Determine the [X, Y] coordinate at the center of the cell enclosing the given text.  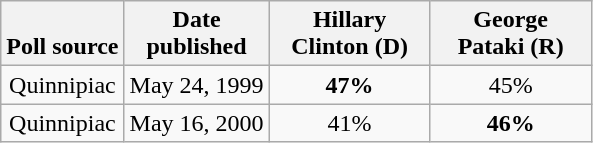
47% [350, 85]
May 24, 1999 [196, 85]
41% [350, 123]
GeorgePataki (R) [510, 34]
45% [510, 85]
Poll source [62, 34]
May 16, 2000 [196, 123]
HillaryClinton (D) [350, 34]
Datepublished [196, 34]
46% [510, 123]
